For the text-containing cell, return its midpoint in [X, Y] coordinate format. 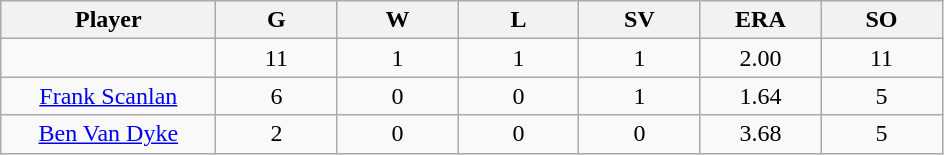
2.00 [760, 58]
Player [108, 20]
3.68 [760, 134]
1.64 [760, 96]
Ben Van Dyke [108, 134]
2 [276, 134]
SO [882, 20]
W [398, 20]
SV [640, 20]
ERA [760, 20]
Frank Scanlan [108, 96]
L [518, 20]
6 [276, 96]
G [276, 20]
